Search for the cell housing the specified text and yield its [X, Y] center coordinate. 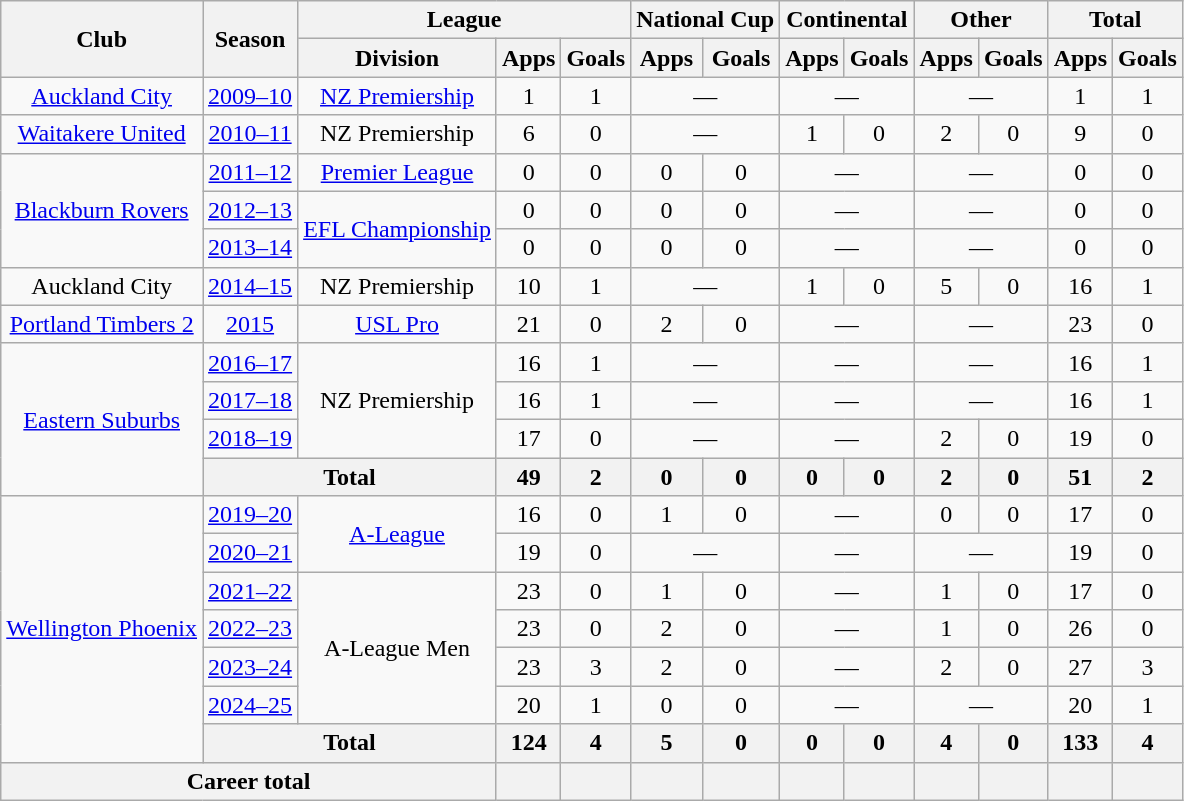
2024–25 [250, 705]
2014–15 [250, 286]
2010–11 [250, 134]
Division [398, 58]
Portland Timbers 2 [102, 324]
26 [1080, 629]
2013–14 [250, 248]
2017–18 [250, 400]
2015 [250, 324]
124 [528, 743]
A-League [398, 534]
2012–13 [250, 210]
2011–12 [250, 172]
Wellington Phoenix [102, 629]
2018–19 [250, 438]
A-League Men [398, 648]
6 [528, 134]
Premier League [398, 172]
League [464, 20]
21 [528, 324]
2021–22 [250, 591]
2016–17 [250, 362]
Eastern Suburbs [102, 419]
Career total [249, 781]
National Cup [706, 20]
Club [102, 39]
2009–10 [250, 96]
2023–24 [250, 667]
Other [981, 20]
133 [1080, 743]
2020–21 [250, 553]
USL Pro [398, 324]
51 [1080, 477]
2022–23 [250, 629]
9 [1080, 134]
Blackburn Rovers [102, 210]
Season [250, 39]
10 [528, 286]
Continental [847, 20]
EFL Championship [398, 229]
27 [1080, 667]
2019–20 [250, 515]
49 [528, 477]
Waitakere United [102, 134]
